Search for the cell housing the specified text and yield its [x, y] center coordinate. 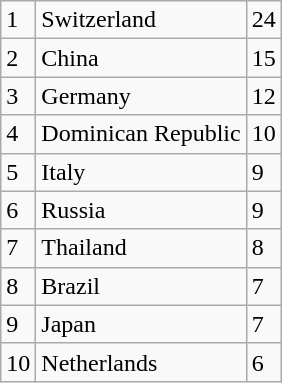
Germany [141, 96]
3 [18, 96]
4 [18, 134]
15 [264, 58]
24 [264, 20]
Thailand [141, 248]
Japan [141, 324]
China [141, 58]
12 [264, 96]
Russia [141, 210]
Netherlands [141, 362]
Dominican Republic [141, 134]
1 [18, 20]
Switzerland [141, 20]
Brazil [141, 286]
Italy [141, 172]
5 [18, 172]
2 [18, 58]
